Search for the cell housing the specified text and yield its [x, y] center coordinate. 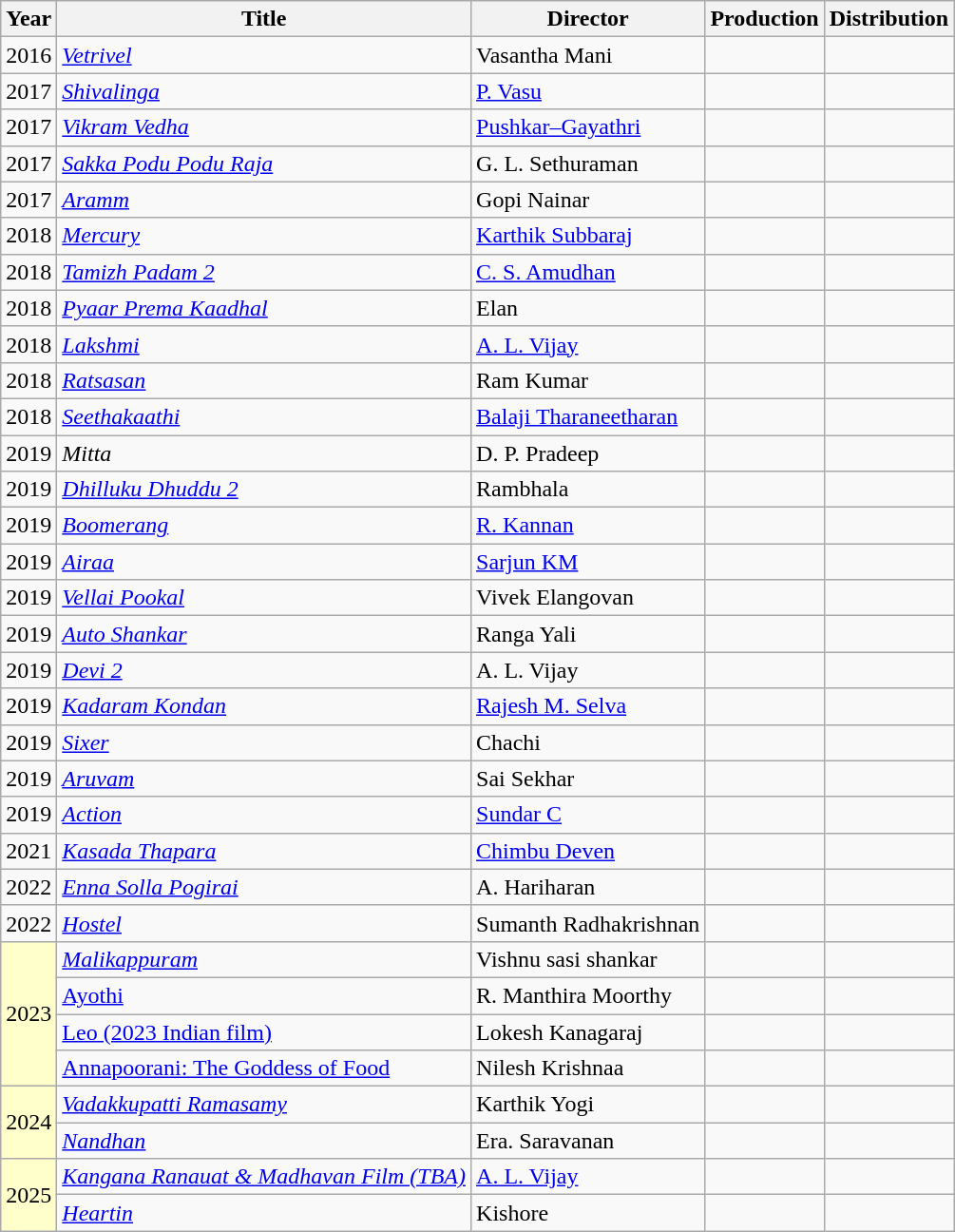
Rajesh M. Selva [588, 706]
Vetrivel [264, 55]
Vishnu sasi shankar [588, 959]
Sundar C [588, 815]
Malikappuram [264, 959]
Ratsasan [264, 380]
Dhilluku Dhuddu 2 [264, 490]
C. S. Amudhan [588, 272]
Balaji Tharaneetharan [588, 416]
Tamizh Padam 2 [264, 272]
Chimbu Deven [588, 851]
2024 [29, 1123]
Hostel [264, 923]
Aruvam [264, 779]
Sakka Podu Podu Raja [264, 164]
Ranga Yali [588, 634]
Mitta [264, 453]
Annapoorani: The Goddess of Food [264, 1068]
Era. Saravanan [588, 1141]
Auto Shankar [264, 634]
Nandhan [264, 1141]
Karthik Subbaraj [588, 236]
Ayothi [264, 995]
Sumanth Radhakrishnan [588, 923]
Kasada Thapara [264, 851]
Chachi [588, 742]
Lakshmi [264, 344]
Kishore [588, 1213]
Sixer [264, 742]
Rambhala [588, 490]
Heartin [264, 1213]
Pushkar–Gayathri [588, 127]
Devi 2 [264, 670]
Vikram Vedha [264, 127]
Airaa [264, 562]
R. Manthira Moorthy [588, 995]
Distribution [888, 19]
Director [588, 19]
2021 [29, 851]
2023 [29, 1013]
Kangana Ranauat & Madhavan Film (TBA) [264, 1177]
Leo (2023 Indian film) [264, 1031]
2016 [29, 55]
Nilesh Krishnaa [588, 1068]
Year [29, 19]
Mercury [264, 236]
Ram Kumar [588, 380]
Vasantha Mani [588, 55]
2025 [29, 1195]
Production [764, 19]
Vellai Pookal [264, 598]
Sarjun KM [588, 562]
A. Hariharan [588, 887]
Sai Sekhar [588, 779]
Boomerang [264, 526]
Aramm [264, 200]
Shivalinga [264, 91]
Elan [588, 308]
Lokesh Kanagaraj [588, 1031]
Action [264, 815]
Kadaram Kondan [264, 706]
Pyaar Prema Kaadhal [264, 308]
G. L. Sethuraman [588, 164]
Title [264, 19]
Karthik Yogi [588, 1105]
R. Kannan [588, 526]
Gopi Nainar [588, 200]
Enna Solla Pogirai [264, 887]
Seethakaathi [264, 416]
Vadakkupatti Ramasamy [264, 1105]
D. P. Pradeep [588, 453]
P. Vasu [588, 91]
Vivek Elangovan [588, 598]
